Determine the [X, Y] coordinate at the center of the cell enclosing the given text.  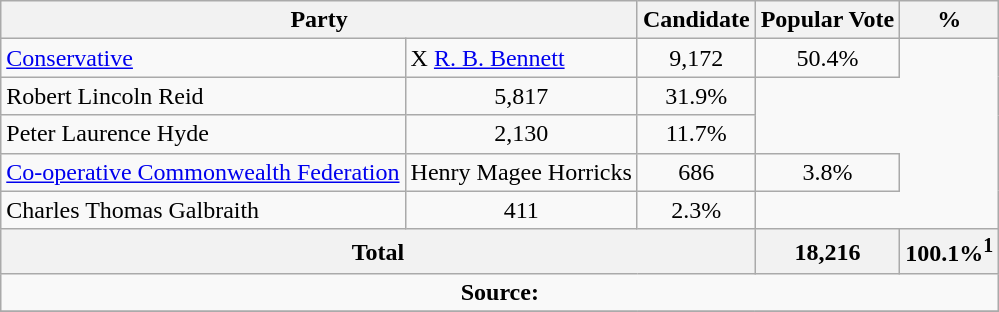
31.9% [696, 96]
3.8% [828, 172]
Popular Vote [828, 20]
Source: [500, 293]
2.3% [696, 210]
Conservative [203, 58]
Henry Magee Horricks [521, 172]
Robert Lincoln Reid [203, 96]
% [950, 20]
50.4% [828, 58]
5,817 [521, 96]
11.7% [696, 134]
411 [521, 210]
Charles Thomas Galbraith [203, 210]
18,216 [828, 252]
686 [696, 172]
Co-operative Commonwealth Federation [203, 172]
Peter Laurence Hyde [203, 134]
Party [320, 20]
Total [378, 252]
9,172 [696, 58]
2,130 [521, 134]
Candidate [696, 20]
100.1%1 [950, 252]
X R. B. Bennett [521, 58]
